From the cell containing the given text, extract its center point as [x, y] coordinate. 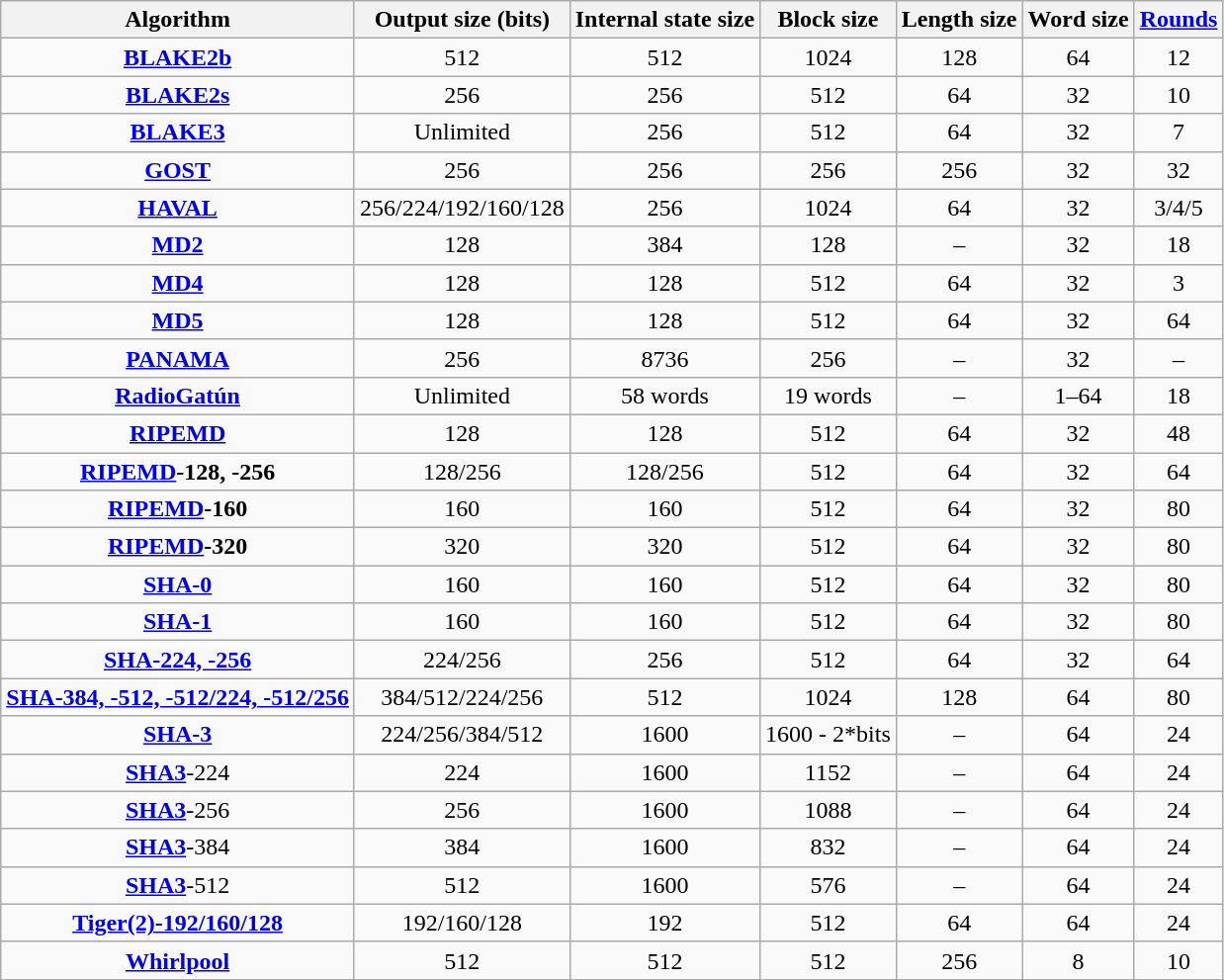
SHA3-256 [178, 810]
Whirlpool [178, 960]
MD5 [178, 320]
RIPEMD [178, 433]
RadioGatún [178, 396]
Internal state size [664, 20]
224/256/384/512 [462, 735]
1152 [829, 772]
RIPEMD-320 [178, 547]
1088 [829, 810]
SHA-1 [178, 622]
Algorithm [178, 20]
224/256 [462, 660]
RIPEMD-160 [178, 509]
HAVAL [178, 208]
384/512/224/256 [462, 697]
192 [664, 923]
1–64 [1078, 396]
SHA-0 [178, 584]
Tiger(2)-192/160/128 [178, 923]
19 words [829, 396]
1600 - 2*bits [829, 735]
224 [462, 772]
3 [1179, 283]
SHA3-384 [178, 847]
BLAKE2s [178, 95]
576 [829, 885]
MD4 [178, 283]
7 [1179, 133]
BLAKE2b [178, 57]
RIPEMD-128, -256 [178, 472]
GOST [178, 170]
SHA-3 [178, 735]
Output size (bits) [462, 20]
8 [1078, 960]
SHA3-224 [178, 772]
256/224/192/160/128 [462, 208]
48 [1179, 433]
Length size [959, 20]
Block size [829, 20]
12 [1179, 57]
58 words [664, 396]
MD2 [178, 245]
SHA-224, -256 [178, 660]
Rounds [1179, 20]
192/160/128 [462, 923]
BLAKE3 [178, 133]
3/4/5 [1179, 208]
SHA-384, -512, -512/224, -512/256 [178, 697]
Word size [1078, 20]
PANAMA [178, 358]
SHA3-512 [178, 885]
832 [829, 847]
8736 [664, 358]
